Identify which cell holds the provided text, then report its [X, Y] central coordinate. 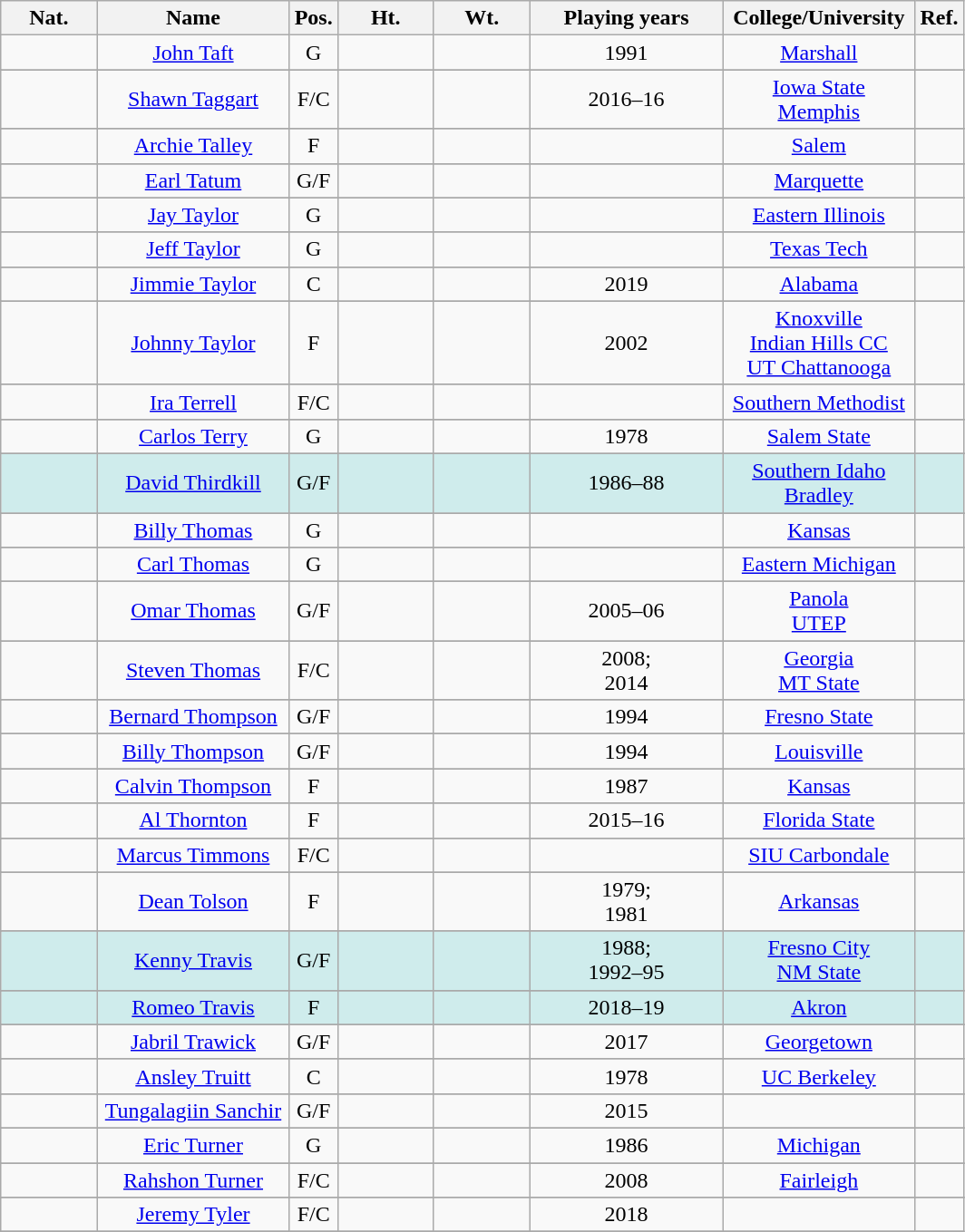
Dean Tolson [193, 901]
Playing years [626, 18]
Fairleigh [819, 1179]
1986 [626, 1145]
Kenny Travis [193, 961]
Omar Thomas [193, 611]
Marquette [819, 180]
Salem State [819, 436]
Ira Terrell [193, 402]
Shawn Taggart [193, 100]
Wt. [482, 18]
Rahshon Turner [193, 1179]
UC Berkeley [819, 1076]
Steven Thomas [193, 671]
Al Thornton [193, 820]
Billy Thompson [193, 752]
Akron [819, 1007]
SIU Carbondale [819, 855]
1979;1981 [626, 901]
2018–19 [626, 1007]
Arkansas [819, 901]
Nat. [49, 18]
GeorgiaMT State [819, 671]
1991 [626, 53]
Jeremy Tyler [193, 1215]
Romeo Travis [193, 1007]
Johnny Taylor [193, 343]
Florida State [819, 820]
John Taft [193, 53]
Michigan [819, 1145]
Billy Thomas [193, 530]
Jeff Taylor [193, 249]
Ref. [940, 18]
2015 [626, 1111]
Jay Taylor [193, 215]
Archie Talley [193, 146]
Carl Thomas [193, 565]
Fresno CityNM State [819, 961]
2016–16 [626, 100]
PanolaUTEP [819, 611]
Pos. [314, 18]
Eastern Michigan [819, 565]
Marshall [819, 53]
2008;2014 [626, 671]
1986–88 [626, 482]
Ht. [385, 18]
Jabril Trawick [193, 1042]
Jimmie Taylor [193, 284]
Georgetown [819, 1042]
Name [193, 18]
2018 [626, 1215]
Louisville [819, 752]
Bernard Thompson [193, 717]
Salem [819, 146]
2008 [626, 1179]
Ansley Truitt [193, 1076]
Eric Turner [193, 1145]
Fresno State [819, 717]
David Thirdkill [193, 482]
2017 [626, 1042]
2015–16 [626, 820]
Eastern Illinois [819, 215]
Tungalagiin Sanchir [193, 1111]
1988;1992–95 [626, 961]
Southern IdahoBradley [819, 482]
Earl Tatum [193, 180]
Southern Methodist [819, 402]
2005–06 [626, 611]
Calvin Thompson [193, 786]
Carlos Terry [193, 436]
Texas Tech [819, 249]
KnoxvilleIndian Hills CCUT Chattanooga [819, 343]
Alabama [819, 284]
College/University [819, 18]
1987 [626, 786]
Marcus Timmons [193, 855]
2002 [626, 343]
Iowa StateMemphis [819, 100]
2019 [626, 284]
